Return [X, Y] of the center of cell containing provided text 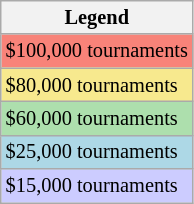
$25,000 tournaments [97, 152]
Legend [97, 17]
$60,000 tournaments [97, 118]
$15,000 tournaments [97, 186]
$80,000 tournaments [97, 85]
$100,000 tournaments [97, 51]
